Provide the [x, y] coordinate of the cell's center where the given text is located.  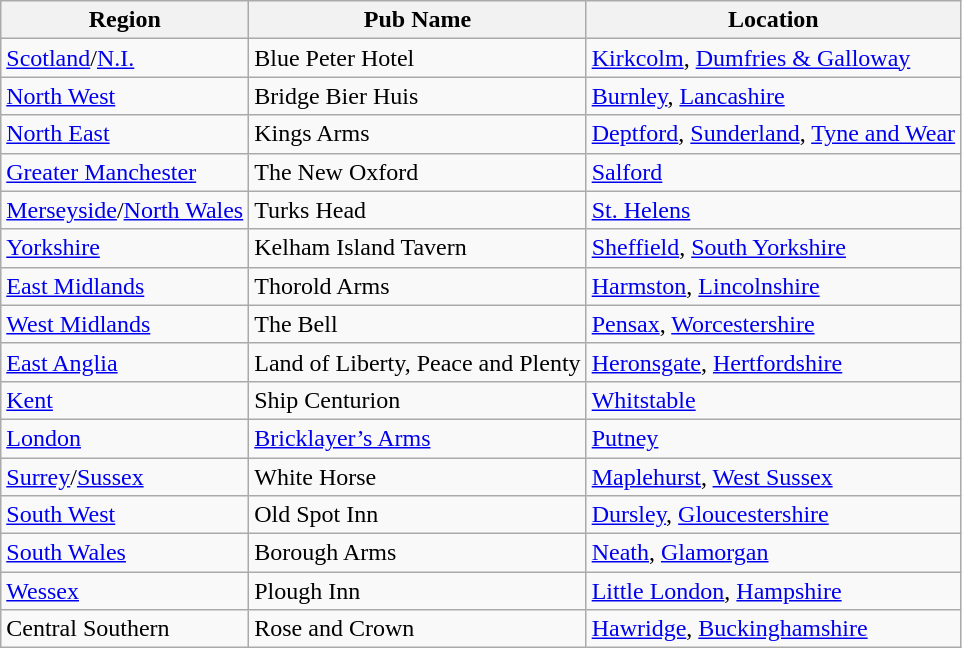
Scotland/N.I. [125, 58]
South Wales [125, 553]
Yorkshire [125, 248]
Pub Name [418, 20]
Pensax, Worcestershire [773, 324]
Region [125, 20]
Kent [125, 400]
North East [125, 134]
Little London, Hampshire [773, 591]
Whitstable [773, 400]
Central Southern [125, 629]
North West [125, 96]
East Anglia [125, 362]
Merseyside/North Wales [125, 210]
Deptford, Sunderland, Tyne and Wear [773, 134]
Blue Peter Hotel [418, 58]
Heronsgate, Hertfordshire [773, 362]
West Midlands [125, 324]
Greater Manchester [125, 172]
Bricklayer’s Arms [418, 438]
Maplehurst, West Sussex [773, 477]
South West [125, 515]
Neath, Glamorgan [773, 553]
East Midlands [125, 286]
Harmston, Lincolnshire [773, 286]
Ship Centurion [418, 400]
Turks Head [418, 210]
Bridge Bier Huis [418, 96]
Old Spot Inn [418, 515]
Borough Arms [418, 553]
Sheffield, South Yorkshire [773, 248]
Land of Liberty, Peace and Plenty [418, 362]
Burnley, Lancashire [773, 96]
Hawridge, Buckinghamshire [773, 629]
Wessex [125, 591]
Location [773, 20]
Plough Inn [418, 591]
Dursley, Gloucestershire [773, 515]
Surrey/Sussex [125, 477]
Putney [773, 438]
The New Oxford [418, 172]
Thorold Arms [418, 286]
Salford [773, 172]
Rose and Crown [418, 629]
London [125, 438]
Kelham Island Tavern [418, 248]
Kirkcolm, Dumfries & Galloway [773, 58]
White Horse [418, 477]
Kings Arms [418, 134]
The Bell [418, 324]
St. Helens [773, 210]
